Locate the cell with the specified text and output its (X, Y) center coordinate. 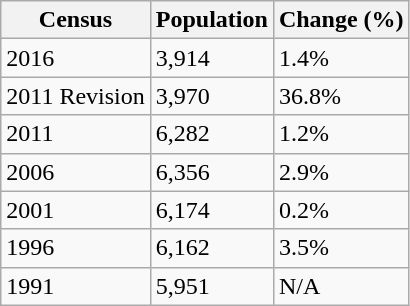
N/A (341, 286)
1996 (76, 248)
36.8% (341, 96)
2011 (76, 134)
3,914 (212, 58)
1.2% (341, 134)
6,174 (212, 210)
1991 (76, 286)
1.4% (341, 58)
6,282 (212, 134)
2016 (76, 58)
Population (212, 20)
5,951 (212, 286)
2006 (76, 172)
6,356 (212, 172)
3,970 (212, 96)
Change (%) (341, 20)
0.2% (341, 210)
2001 (76, 210)
6,162 (212, 248)
3.5% (341, 248)
2.9% (341, 172)
2011 Revision (76, 96)
Census (76, 20)
